Determine the [X, Y] coordinate at the center of the cell enclosing the given text.  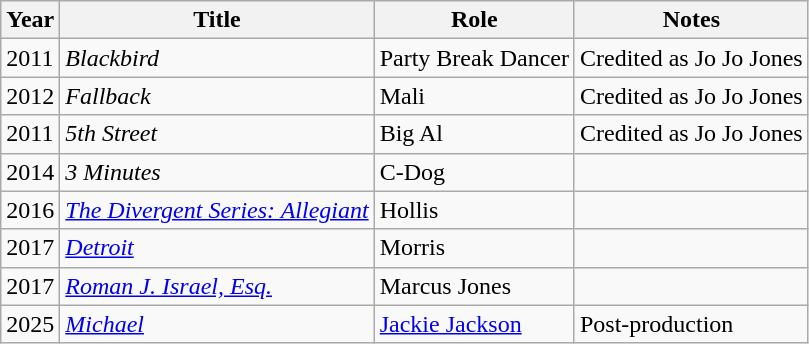
2016 [30, 210]
Party Break Dancer [474, 58]
3 Minutes [217, 172]
C-Dog [474, 172]
2025 [30, 324]
Post-production [691, 324]
Michael [217, 324]
Marcus Jones [474, 286]
2012 [30, 96]
The Divergent Series: Allegiant [217, 210]
Hollis [474, 210]
Title [217, 20]
Jackie Jackson [474, 324]
2014 [30, 172]
5th Street [217, 134]
Morris [474, 248]
Big Al [474, 134]
Fallback [217, 96]
Blackbird [217, 58]
Notes [691, 20]
Detroit [217, 248]
Year [30, 20]
Roman J. Israel, Esq. [217, 286]
Role [474, 20]
Mali [474, 96]
